Identify which cell holds the provided text, then report its [X, Y] central coordinate. 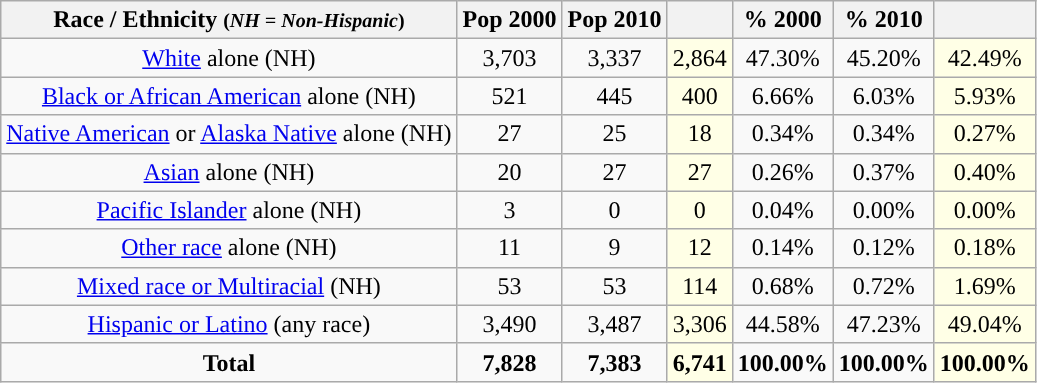
0.40% [984, 172]
3,306 [700, 324]
Asian alone (NH) [229, 172]
20 [510, 172]
0.14% [782, 248]
47.30% [782, 58]
18 [700, 134]
0.27% [984, 134]
3,703 [510, 58]
3,487 [614, 324]
114 [700, 286]
7,383 [614, 362]
Pop 2000 [510, 20]
44.58% [782, 324]
0.12% [884, 248]
9 [614, 248]
% 2000 [782, 20]
Hispanic or Latino (any race) [229, 324]
% 2010 [884, 20]
25 [614, 134]
White alone (NH) [229, 58]
521 [510, 96]
47.23% [884, 324]
0.18% [984, 248]
42.49% [984, 58]
12 [700, 248]
0.37% [884, 172]
0.68% [782, 286]
7,828 [510, 362]
45.20% [884, 58]
Race / Ethnicity (NH = Non-Hispanic) [229, 20]
0.26% [782, 172]
400 [700, 96]
49.04% [984, 324]
1.69% [984, 286]
Black or African American alone (NH) [229, 96]
Pop 2010 [614, 20]
Native American or Alaska Native alone (NH) [229, 134]
3,337 [614, 58]
3 [510, 210]
Total [229, 362]
0.72% [884, 286]
0.04% [782, 210]
445 [614, 96]
Mixed race or Multiracial (NH) [229, 286]
Other race alone (NH) [229, 248]
11 [510, 248]
6.03% [884, 96]
Pacific Islander alone (NH) [229, 210]
2,864 [700, 58]
5.93% [984, 96]
6,741 [700, 362]
3,490 [510, 324]
6.66% [782, 96]
